Search for the cell housing the specified text and yield its [X, Y] center coordinate. 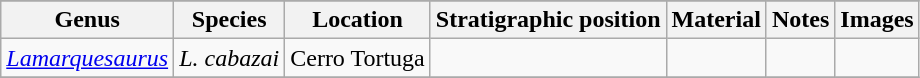
Location [358, 20]
Species [230, 20]
L. cabazai [230, 58]
Lamarquesaurus [88, 58]
Cerro Tortuga [358, 58]
Material [716, 20]
Notes [800, 20]
Genus [88, 20]
Stratigraphic position [548, 20]
Images [877, 20]
